From the cell containing the given text, extract its center point as (X, Y) coordinate. 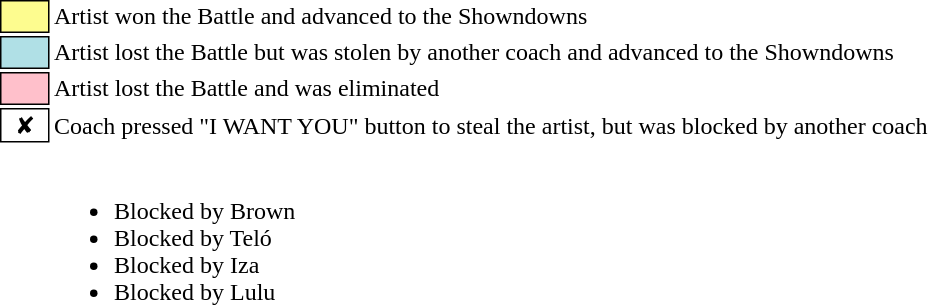
✘ (25, 125)
